Pinpoint the cell where the given text exists, returning its (X, Y) midpoint coordinate. 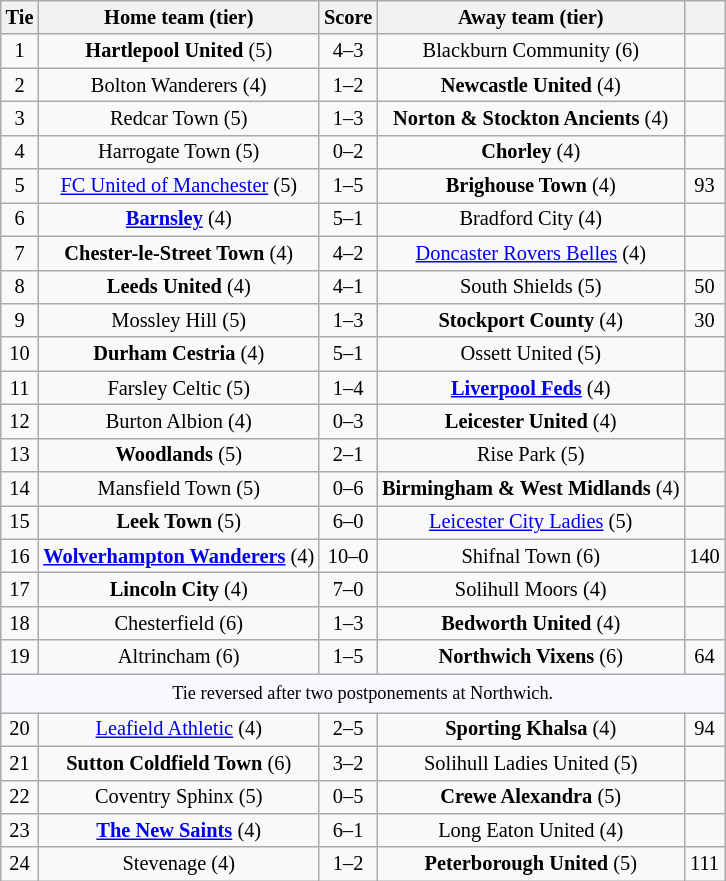
Leafield Athletic (4) (178, 729)
Solihull Ladies United (5) (530, 763)
Hartlepool United (5) (178, 51)
Leicester City Ladies (5) (530, 522)
South Shields (5) (530, 287)
Altrincham (6) (178, 657)
Harrogate Town (5) (178, 152)
2–1 (348, 455)
Chesterfield (6) (178, 623)
Home team (tier) (178, 17)
Long Eaton United (4) (530, 830)
Burton Albion (4) (178, 421)
3 (20, 118)
10–0 (348, 556)
0–5 (348, 797)
8 (20, 287)
Lincoln City (4) (178, 589)
Away team (tier) (530, 17)
0–3 (348, 421)
14 (20, 489)
18 (20, 623)
5 (20, 186)
FC United of Manchester (5) (178, 186)
Redcar Town (5) (178, 118)
Bolton Wanderers (4) (178, 85)
Ossett United (5) (530, 354)
Birmingham & West Midlands (4) (530, 489)
Peterborough United (5) (530, 864)
4–3 (348, 51)
Chester-le-Street Town (4) (178, 253)
7–0 (348, 589)
Solihull Moors (4) (530, 589)
140 (704, 556)
16 (20, 556)
Northwich Vixens (6) (530, 657)
2–5 (348, 729)
The New Saints (4) (178, 830)
22 (20, 797)
Mansfield Town (5) (178, 489)
Blackburn Community (6) (530, 51)
0–2 (348, 152)
6–1 (348, 830)
Score (348, 17)
Wolverhampton Wanderers (4) (178, 556)
7 (20, 253)
19 (20, 657)
15 (20, 522)
Rise Park (5) (530, 455)
4–1 (348, 287)
1–4 (348, 388)
Tie (20, 17)
Newcastle United (4) (530, 85)
2 (20, 85)
Shifnal Town (6) (530, 556)
23 (20, 830)
Tie reversed after two postponements at Northwich. (363, 692)
Liverpool Feds (4) (530, 388)
3–2 (348, 763)
50 (704, 287)
4–2 (348, 253)
Crewe Alexandra (5) (530, 797)
Leek Town (5) (178, 522)
6–0 (348, 522)
Mossley Hill (5) (178, 320)
12 (20, 421)
Farsley Celtic (5) (178, 388)
Bradford City (4) (530, 219)
4 (20, 152)
64 (704, 657)
10 (20, 354)
Stockport County (4) (530, 320)
11 (20, 388)
Sporting Khalsa (4) (530, 729)
Barnsley (4) (178, 219)
93 (704, 186)
111 (704, 864)
20 (20, 729)
Leeds United (4) (178, 287)
94 (704, 729)
Bedworth United (4) (530, 623)
Sutton Coldfield Town (6) (178, 763)
Doncaster Rovers Belles (4) (530, 253)
Coventry Sphinx (5) (178, 797)
24 (20, 864)
Chorley (4) (530, 152)
Brighouse Town (4) (530, 186)
9 (20, 320)
17 (20, 589)
1 (20, 51)
6 (20, 219)
13 (20, 455)
0–6 (348, 489)
Leicester United (4) (530, 421)
Durham Cestria (4) (178, 354)
30 (704, 320)
Norton & Stockton Ancients (4) (530, 118)
Woodlands (5) (178, 455)
Stevenage (4) (178, 864)
21 (20, 763)
